For the text-containing cell, return its midpoint in [x, y] coordinate format. 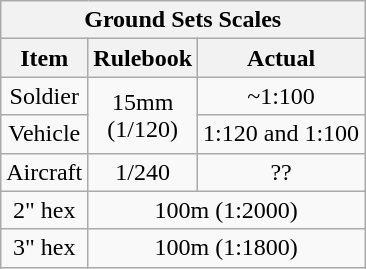
2" hex [44, 210]
Rulebook [143, 58]
15mm (1/120) [143, 115]
1:120 and 1:100 [282, 134]
Actual [282, 58]
?? [282, 172]
Soldier [44, 96]
100m (1:1800) [226, 248]
~1:100 [282, 96]
Item [44, 58]
Aircraft [44, 172]
1/240 [143, 172]
Vehicle [44, 134]
3" hex [44, 248]
100m (1:2000) [226, 210]
Ground Sets Scales [183, 20]
